Determine the (X, Y) coordinate at the center of the cell enclosing the given text.  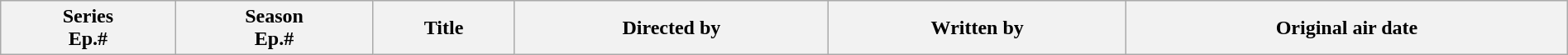
SeriesEp.# (88, 28)
Title (443, 28)
Written by (978, 28)
Directed by (672, 28)
Original air date (1347, 28)
SeasonEp.# (275, 28)
